Determine the (x, y) coordinate at the center of the cell enclosing the given text.  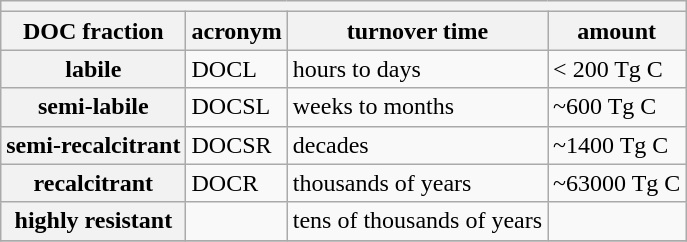
acronym (236, 31)
< 200 Tg C (617, 69)
DOC fraction (94, 31)
recalcitrant (94, 183)
semi-recalcitrant (94, 145)
turnover time (417, 31)
~1400 Tg C (617, 145)
labile (94, 69)
amount (617, 31)
decades (417, 145)
~600 Tg C (617, 107)
tens of thousands of years (417, 221)
semi-labile (94, 107)
highly resistant (94, 221)
thousands of years (417, 183)
~63000 Tg C (617, 183)
weeks to months (417, 107)
hours to days (417, 69)
DOCSL (236, 107)
DOCL (236, 69)
DOCR (236, 183)
DOCSR (236, 145)
